Scan for the cell matching the given text and deliver its [x, y] coordinate at center. 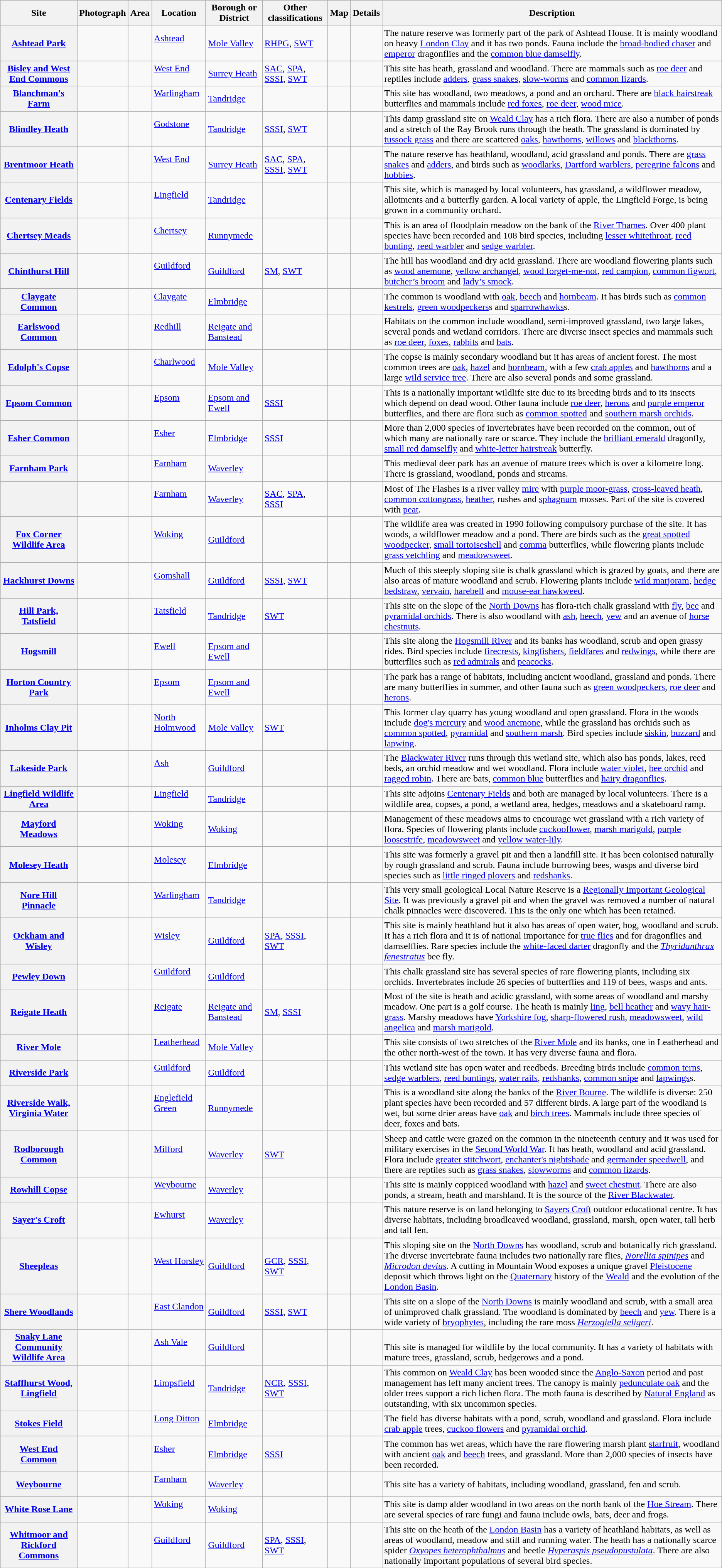
Esher Common [39, 438]
Claygate Common [39, 301]
Horton Country Park [39, 687]
Pewley Down [39, 976]
This site has a variety of habitats, including woodland, grassland, fen and scrub. [552, 1484]
RHPG, SWT [295, 43]
Limpsfield [179, 1388]
Other classifications [295, 13]
Centenary Fields [39, 200]
Site [39, 13]
Reigate Heath [39, 1012]
SAC, SPA, SSSI [295, 499]
Ewhurst [179, 1220]
Ash Vale [179, 1347]
Sayer's Croft [39, 1220]
Staffhurst Wood, Lingfield [39, 1388]
SM, SSSI [295, 1012]
Stokes Field [39, 1423]
Milford [179, 1154]
The common is woodland with oak, beech and hornbeam. It has birds such as common kestrels, green woodpeckerss and sparrowhawkss. [552, 301]
Riverside Walk, Virginia Water [39, 1108]
Riverside Park [39, 1073]
Hogsmill [39, 651]
River Mole [39, 1047]
Long Ditton [179, 1423]
Nore Hill Pinnacle [39, 900]
Details [366, 13]
Location [179, 13]
Description [552, 13]
Bisley and West End Commons [39, 73]
Blindley Heath [39, 129]
Tatsfield [179, 616]
Ashtead [179, 43]
Molesey Heath [39, 864]
This medieval deer park has an avenue of mature trees which is over a kilometre long. There is grassland, woodland, ponds and streams. [552, 469]
Epsom Common [39, 403]
Shere Woodlands [39, 1312]
Chertsey [179, 235]
Photograph [103, 13]
Ockham and Wisley [39, 941]
Blanchman's Farm [39, 99]
Chertsey Meads [39, 235]
Sheepleas [39, 1266]
Leatherhead [179, 1047]
East Clandon [179, 1312]
Godstone [179, 129]
Edolph's Copse [39, 367]
Whitmoor and Rickford Commons [39, 1545]
Mayford Meadows [39, 829]
White Rose Lane [39, 1509]
Inholms Clay Pit [39, 728]
Claygate [179, 301]
North Holmwood [179, 728]
NCR, SSSI, SWT [295, 1388]
Charlwood [179, 367]
Lakeside Park [39, 768]
Hill Park, Tatsfield [39, 616]
Map [339, 13]
Fox Corner Wildlife Area [39, 540]
Lingfield Wildlife Area [39, 799]
Chinthurst Hill [39, 271]
Borough or District [234, 13]
Redhill [179, 332]
Molesey [179, 864]
Brentmoor Heath [39, 164]
Ashtead Park [39, 43]
Englefield Green [179, 1108]
Reigate [179, 1012]
Rodborough Common [39, 1154]
The field has diverse habitats with a pond, scrub, woodland and grassland. Flora include crab apple trees, cuckoo flowers and pyramidal orchid. [552, 1423]
Farnham Park [39, 469]
Area [140, 13]
Wisley [179, 941]
GCR, SSSI, SWT [295, 1266]
West End Common [39, 1454]
Ash [179, 768]
SM, SWT [295, 271]
Hackhurst Downs [39, 580]
This site is managed for wildlife by the local community. It has a variety of habitats with mature trees, grassland, scrub, hedgerows and a pond. [552, 1347]
Ewell [179, 651]
Gomshall [179, 580]
Earlswood Common [39, 332]
Snaky Lane Community Wildlife Area [39, 1347]
West Horsley [179, 1266]
Rowhill Copse [39, 1189]
